Determine the [x, y] coordinate at the center of the cell enclosing the given text.  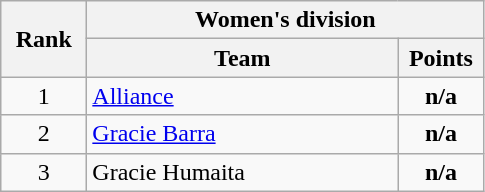
2 [44, 134]
Gracie Humaita [242, 172]
Points [441, 58]
Rank [44, 39]
1 [44, 96]
Team [242, 58]
3 [44, 172]
Gracie Barra [242, 134]
Alliance [242, 96]
Women's division [286, 20]
